Determine the [X, Y] coordinate at the center of the cell enclosing the given text.  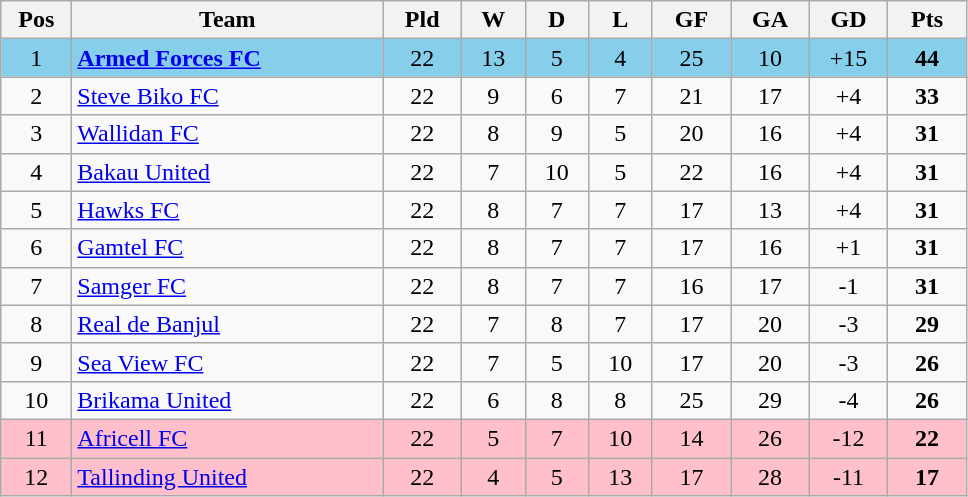
Hawks FC [228, 210]
1 [36, 58]
W [493, 20]
-1 [848, 286]
-4 [848, 400]
+15 [848, 58]
Real de Banjul [228, 324]
Steve Biko FC [228, 96]
Tallinding United [228, 477]
2 [36, 96]
Team [228, 20]
28 [770, 477]
3 [36, 134]
Pos [36, 20]
Africell FC [228, 438]
Pts [928, 20]
Brikama United [228, 400]
Bakau United [228, 172]
GA [770, 20]
Pld [422, 20]
-11 [848, 477]
-12 [848, 438]
GD [848, 20]
21 [692, 96]
14 [692, 438]
Wallidan FC [228, 134]
Gamtel FC [228, 248]
GF [692, 20]
44 [928, 58]
Samger FC [228, 286]
L [621, 20]
12 [36, 477]
Armed Forces FC [228, 58]
33 [928, 96]
+1 [848, 248]
11 [36, 438]
D [557, 20]
Sea View FC [228, 362]
